Determine the (X, Y) coordinate at the center of the cell enclosing the given text.  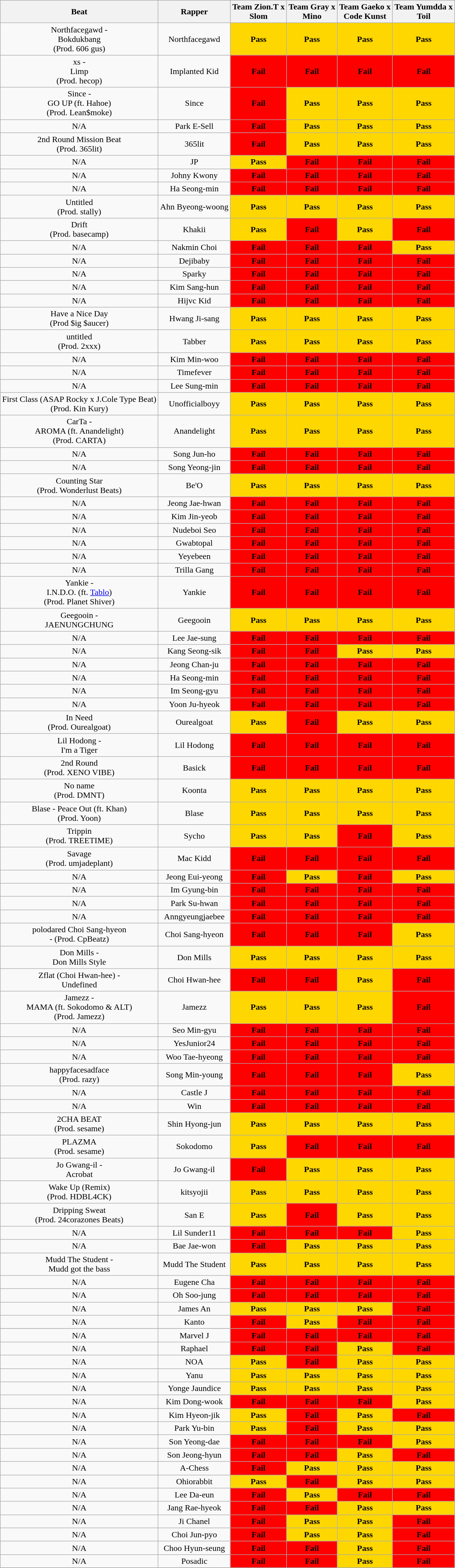
Lee Jae-sung (194, 638)
Choo Hyun-seung (194, 1548)
Castle J (194, 1092)
Since (194, 103)
Jeong Jae-hwan (194, 503)
Sycho (194, 836)
Kanto (194, 1322)
In Need (Prod. Ourealgoat) (79, 722)
Song Min-young (194, 1075)
Trippin (Prod. TREETIME) (79, 836)
Shin Hyong-jun (194, 1124)
Basick (194, 767)
Park Su-hwan (194, 903)
Woo Tae-hyeong (194, 1057)
Trilla Gang (194, 570)
Nudeboi Seo (194, 530)
kitsyojii (194, 1192)
Kim Dong-wook (194, 1402)
Win (194, 1106)
Kim Hyeon-jik (194, 1415)
Kim Sang-hun (194, 287)
Beat (79, 12)
Son Jeong-hyun (194, 1455)
2nd Round (Prod. XENO VIBE) (79, 767)
Mac Kidd (194, 859)
Jeong Chan-ju (194, 664)
Dejibaby (194, 261)
Team Gaeko x Code Kunst (365, 12)
happyfacesadface (Prod. razy) (79, 1075)
Oh Soo-jung (194, 1295)
Lil Hodong (194, 745)
xs - Limp (Prod. hecop) (79, 71)
Yankie (194, 592)
Dripping Sweat (Prod. 24corazones Beats) (79, 1215)
Koonta (194, 790)
Park Yu-bin (194, 1428)
Yankie - I.N.D.O. (ft. Tablo) (Prod. Planet Shiver) (79, 592)
Team Zion.T x Slom (259, 12)
Blase - Peace Out (ft. Khan) (Prod. Yoon) (79, 813)
Savage (Prod. umjadeplant) (79, 859)
Choi Jun-pyo (194, 1534)
Blase (194, 813)
Sparky (194, 274)
Have a Nice Day (Prod $ig $aucer) (79, 318)
First Class (ASAP Rocky x J.Cole Type Beat) (Prod. Kin Kury) (79, 404)
Yoon Ju-hyeok (194, 704)
Northfacegawd (194, 39)
Lee Sung-min (194, 386)
Jamezz - MAMA (ft. Sokodomo & ALT) (Prod. Jamezz) (79, 1007)
Jang Rae-hyeok (194, 1508)
Johny Kwony (194, 175)
CarTa - AROMA (ft. Anandelight) (Prod. CARTA) (79, 431)
Zflat (Choi Hwan-hee) - Undefined (79, 980)
PLAZMA (Prod. sesame) (79, 1147)
Ourealgoat (194, 722)
Kang Seong-sik (194, 651)
No name (Prod. DMNT) (79, 790)
Anngyeungjaebee (194, 916)
Khakii (194, 229)
365lit (194, 144)
Untitled (Prod. stally) (79, 207)
Marvel J (194, 1335)
James An (194, 1309)
Jeong Eui-yeong (194, 877)
Be'O (194, 485)
Kim Min-woo (194, 359)
Yanu (194, 1375)
Since - GO UP (ft. Hahoe) (Prod. Lean$moke) (79, 103)
Song Jun-ho (194, 454)
Jo Gwang-il (194, 1170)
Geegooin - JAENUNGCHUNG (79, 620)
JP (194, 162)
Choi Sang-hyeon (194, 934)
2CHA BEAT (Prod. sesame) (79, 1124)
Bae Jae-won (194, 1246)
Ahn Byeong-woong (194, 207)
Don Mills - Don Mills Style (79, 957)
Hijvc Kid (194, 301)
Yonge Jaundice (194, 1389)
Seo Min-gyu (194, 1030)
Yeyebeen (194, 557)
Eugene Cha (194, 1282)
Posadic (194, 1561)
Jamezz (194, 1007)
San E (194, 1215)
polodared Choi Sang-hyeon - (Prod. CpBeatz) (79, 934)
Kim Jin-yeob (194, 516)
Implanted Kid (194, 71)
Ji Chanel (194, 1521)
Lee Da-eun (194, 1495)
Rapper (194, 12)
Wake Up (Remix) (Prod. HDBL4CK) (79, 1192)
Lil Hodong - I'm a Tiger (79, 745)
Team Gray x Mino (312, 12)
Tabber (194, 341)
Hwang Ji-sang (194, 318)
YesJunior24 (194, 1043)
Don Mills (194, 957)
Ohiorabbit (194, 1481)
Unofficialboyy (194, 404)
Team Yumdda x Toil (424, 12)
Sokodomo (194, 1147)
Timefever (194, 373)
Counting Star (Prod. Wonderlust Beats) (79, 485)
Park E-Sell (194, 126)
Mudd The Student - Mudd got the bass (79, 1264)
Northfacegawd - Bokdukbang (Prod. 606 gus) (79, 39)
Jo Gwang-il - Acrobat (79, 1170)
A-Chess (194, 1468)
Im Seong-gyu (194, 691)
Im Gyung-bin (194, 890)
Choi Hwan-hee (194, 980)
Anandelight (194, 431)
untitled (Prod. 2xxx) (79, 341)
Geegooin (194, 620)
NOA (194, 1362)
Raphael (194, 1348)
Son Yeong-dae (194, 1442)
Lil Sunder11 (194, 1233)
Drift (Prod. basecamp) (79, 229)
Mudd The Student (194, 1264)
Song Yeong-jin (194, 467)
Gwabtopal (194, 543)
Nakmin Choi (194, 247)
2nd Round Mission Beat (Prod. 365lit) (79, 144)
